Return the [X, Y] coordinate for the center point of the cell that contains the specified text.  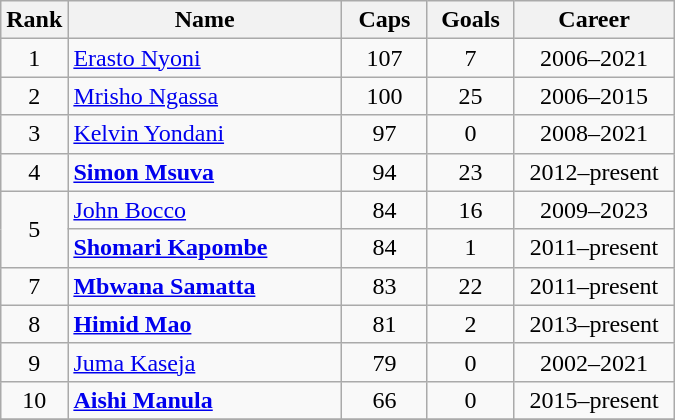
25 [470, 96]
John Bocco [205, 210]
Erasto Nyoni [205, 58]
8 [34, 324]
Mbwana Samatta [205, 286]
3 [34, 134]
Caps [384, 20]
83 [384, 286]
Himid Mao [205, 324]
66 [384, 400]
Goals [470, 20]
16 [470, 210]
2015–present [594, 400]
Shomari Kapombe [205, 248]
10 [34, 400]
2013–present [594, 324]
Aishi Manula [205, 400]
4 [34, 172]
100 [384, 96]
107 [384, 58]
2009–2023 [594, 210]
2002–2021 [594, 362]
Name [205, 20]
Kelvin Yondani [205, 134]
22 [470, 286]
2008–2021 [594, 134]
2012–present [594, 172]
97 [384, 134]
23 [470, 172]
5 [34, 229]
Juma Kaseja [205, 362]
94 [384, 172]
Mrisho Ngassa [205, 96]
Career [594, 20]
81 [384, 324]
2006–2021 [594, 58]
2006–2015 [594, 96]
Rank [34, 20]
9 [34, 362]
Simon Msuva [205, 172]
79 [384, 362]
